For the text-containing cell, return its midpoint in (X, Y) coordinate format. 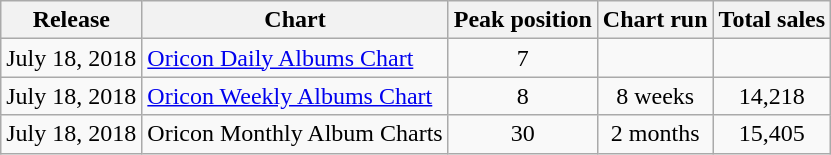
7 (522, 58)
8 weeks (655, 96)
Chart run (655, 20)
8 (522, 96)
Release (72, 20)
Peak position (522, 20)
30 (522, 134)
Total sales (772, 20)
15,405 (772, 134)
Chart (295, 20)
2 months (655, 134)
Oricon Monthly Album Charts (295, 134)
14,218 (772, 96)
Oricon Daily Albums Chart (295, 58)
Oricon Weekly Albums Chart (295, 96)
